Return the (x, y) coordinate for the center point of the cell that contains the specified text.  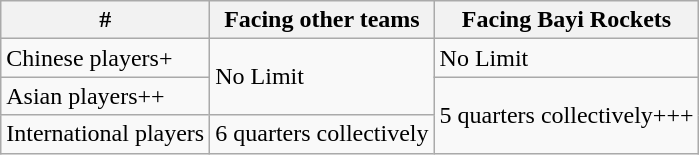
5 quarters collectively+++ (566, 115)
6 quarters collectively (322, 134)
Chinese players+ (106, 58)
# (106, 20)
Facing other teams (322, 20)
Facing Bayi Rockets (566, 20)
International players (106, 134)
Asian players++ (106, 96)
